Provide the (x, y) coordinate of the cell's center where the given text is located.  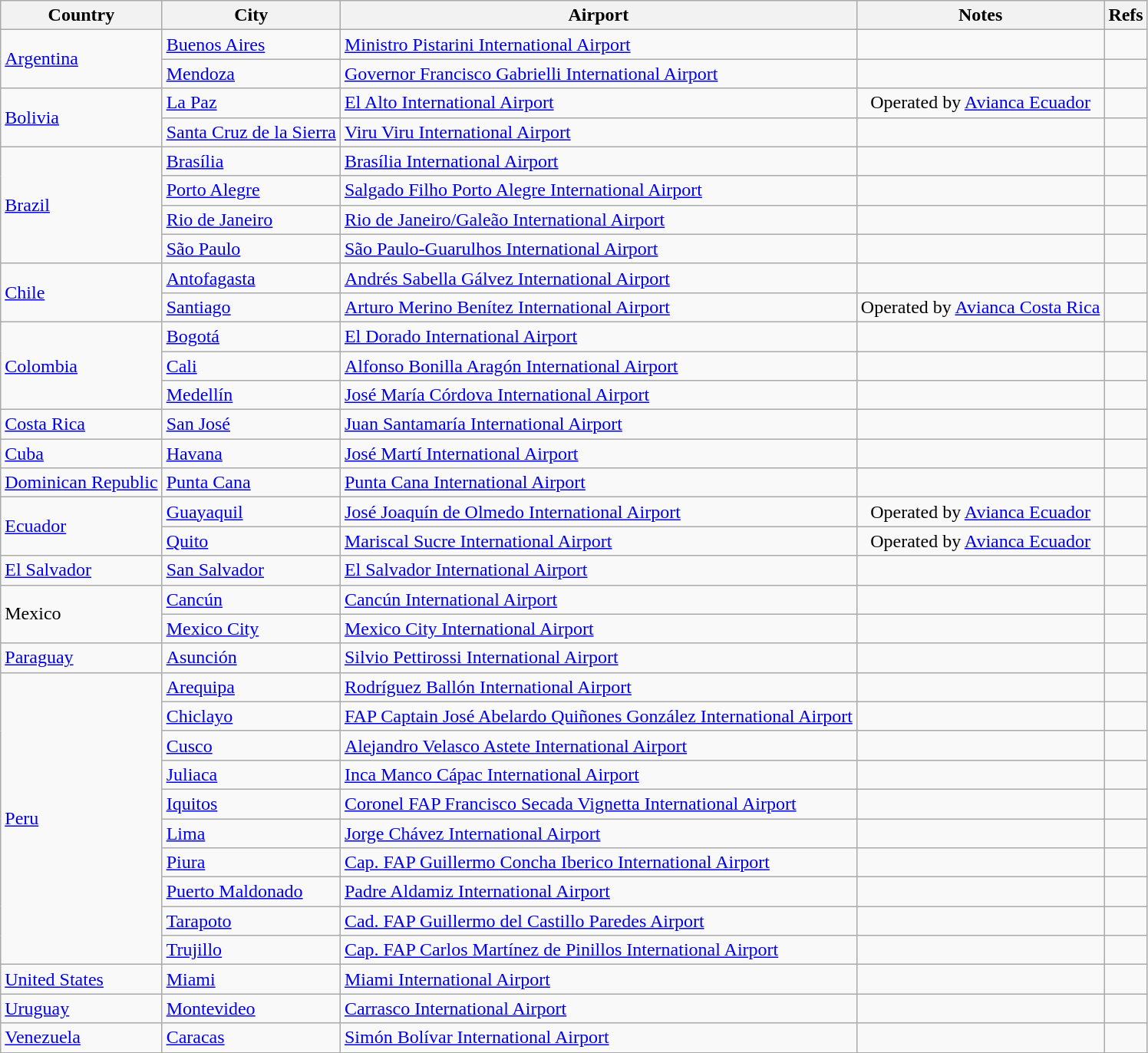
Porto Alegre (251, 190)
Juan Santamaría International Airport (599, 424)
Montevideo (251, 1008)
Piura (251, 863)
Mexico (81, 614)
Airport (599, 15)
Cusco (251, 745)
El Dorado International Airport (599, 336)
Bogotá (251, 336)
Simón Bolívar International Airport (599, 1038)
Trujillo (251, 950)
Brasília (251, 161)
Rodríguez Ballón International Airport (599, 687)
Chile (81, 292)
Cali (251, 366)
Lima (251, 833)
Mariscal Sucre International Airport (599, 541)
Tarapoto (251, 921)
Operated by Avianca Costa Rica (981, 307)
Guayaquil (251, 512)
Peru (81, 818)
Rio de Janeiro/Galeão International Airport (599, 220)
Andrés Sabella Gálvez International Airport (599, 278)
Mexico City (251, 629)
San Salvador (251, 570)
Ecuador (81, 526)
Brasília International Airport (599, 161)
Asunción (251, 658)
Colombia (81, 365)
Antofagasta (251, 278)
Argentina (81, 59)
Medellín (251, 395)
Cancún (251, 599)
Buenos Aires (251, 45)
Rio de Janeiro (251, 220)
Paraguay (81, 658)
Costa Rica (81, 424)
Viru Viru International Airport (599, 132)
Silvio Pettirossi International Airport (599, 658)
Carrasco International Airport (599, 1008)
Miami (251, 979)
Punta Cana (251, 483)
FAP Captain José Abelardo Quiñones González International Airport (599, 716)
José Martí International Airport (599, 454)
Mexico City International Airport (599, 629)
Governor Francisco Gabrielli International Airport (599, 74)
Alejandro Velasco Astete International Airport (599, 745)
Arturo Merino Benítez International Airport (599, 307)
United States (81, 979)
Cancún International Airport (599, 599)
Ministro Pistarini International Airport (599, 45)
La Paz (251, 103)
Venezuela (81, 1038)
Uruguay (81, 1008)
Bolivia (81, 117)
Inca Manco Cápac International Airport (599, 774)
Quito (251, 541)
El Salvador International Airport (599, 570)
Santa Cruz de la Sierra (251, 132)
Salgado Filho Porto Alegre International Airport (599, 190)
Cuba (81, 454)
Jorge Chávez International Airport (599, 833)
Cad. FAP Guillermo del Castillo Paredes Airport (599, 921)
El Salvador (81, 570)
Cap. FAP Carlos Martínez de Pinillos International Airport (599, 950)
Brazil (81, 205)
Mendoza (251, 74)
Coronel FAP Francisco Secada Vignetta International Airport (599, 804)
Dominican Republic (81, 483)
José María Córdova International Airport (599, 395)
Cap. FAP Guillermo Concha Iberico International Airport (599, 863)
Punta Cana International Airport (599, 483)
Iquitos (251, 804)
San José (251, 424)
Arequipa (251, 687)
São Paulo (251, 249)
Juliaca (251, 774)
Padre Aldamiz International Airport (599, 892)
Chiclayo (251, 716)
El Alto International Airport (599, 103)
José Joaquín de Olmedo International Airport (599, 512)
Notes (981, 15)
São Paulo-Guarulhos International Airport (599, 249)
Havana (251, 454)
Puerto Maldonado (251, 892)
Country (81, 15)
Santiago (251, 307)
Miami International Airport (599, 979)
Caracas (251, 1038)
City (251, 15)
Alfonso Bonilla Aragón International Airport (599, 366)
Refs (1126, 15)
